Return the (x, y) coordinate for the center point of the cell that contains the specified text.  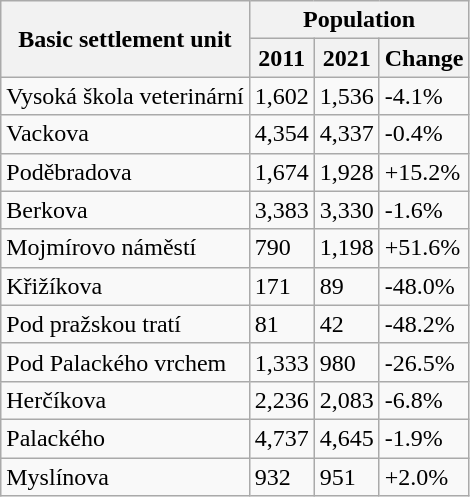
2011 (282, 58)
932 (282, 477)
+2.0% (424, 477)
1,536 (346, 96)
1,674 (282, 172)
-1.6% (424, 210)
Change (424, 58)
-48.2% (424, 324)
1,333 (282, 362)
Basic settlement unit (125, 39)
790 (282, 248)
-4.1% (424, 96)
2,236 (282, 400)
4,354 (282, 134)
Mojmírovo náměstí (125, 248)
-26.5% (424, 362)
4,645 (346, 438)
+51.6% (424, 248)
-48.0% (424, 286)
Herčíkova (125, 400)
81 (282, 324)
Berkova (125, 210)
2,083 (346, 400)
Vysoká škola veterinární (125, 96)
+15.2% (424, 172)
4,337 (346, 134)
Palackého (125, 438)
Poděbradova (125, 172)
1,602 (282, 96)
-0.4% (424, 134)
1,928 (346, 172)
1,198 (346, 248)
Population (359, 20)
Pod pražskou tratí (125, 324)
Vackova (125, 134)
89 (346, 286)
3,330 (346, 210)
-6.8% (424, 400)
2021 (346, 58)
171 (282, 286)
Křižíkova (125, 286)
951 (346, 477)
42 (346, 324)
Myslínova (125, 477)
4,737 (282, 438)
3,383 (282, 210)
980 (346, 362)
Pod Palackého vrchem (125, 362)
-1.9% (424, 438)
